Provide the (X, Y) coordinate of the cell's center where the given text is located.  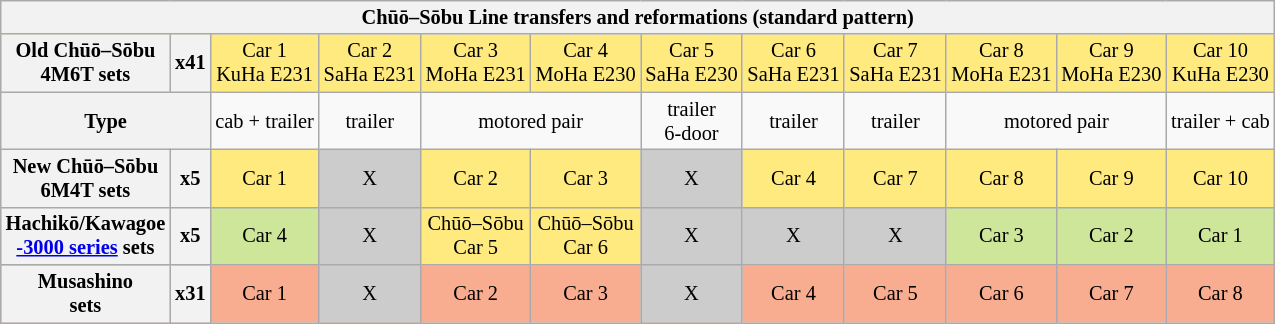
Chūō–SōbuCar 5 (476, 236)
Car 2SaHa E231 (370, 63)
Car 5SaHa E230 (691, 63)
Car 10 (1220, 178)
Car 3MoHa E231 (476, 63)
Hachikō/Kawagoe-3000 series sets (86, 236)
Car 6 (1001, 294)
cab + trailer (264, 121)
Chūō–Sōbu Line transfers and reformations (standard pattern) (638, 17)
Car 9MoHa E230 (1111, 63)
Car 8MoHa E231 (1001, 63)
Car 9 (1111, 178)
Chūō–SōbuCar 6 (586, 236)
New Chūō–Sōbu6M4T sets (86, 178)
Car 5 (895, 294)
x41 (190, 63)
Car 6SaHa E231 (793, 63)
Old Chūō–Sōbu4M6T sets (86, 63)
Type (106, 121)
Car 4MoHa E230 (586, 63)
trailer6-door (691, 121)
Car 7SaHa E231 (895, 63)
Car 1KuHa E231 (264, 63)
Musashinosets (86, 294)
x31 (190, 294)
Car 10KuHa E230 (1220, 63)
trailer + cab (1220, 121)
